Provide the (X, Y) coordinate of the cell's center where the given text is located.  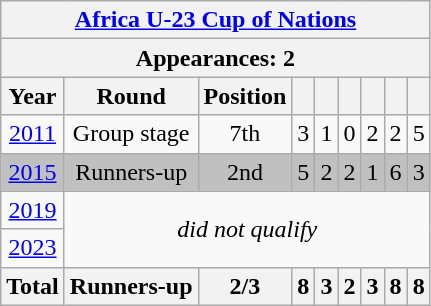
7th (245, 134)
Appearances: 2 (216, 58)
Group stage (131, 134)
Total (33, 286)
6 (396, 172)
Position (245, 96)
2/3 (245, 286)
Africa U-23 Cup of Nations (216, 20)
2023 (33, 248)
2015 (33, 172)
Round (131, 96)
2011 (33, 134)
Year (33, 96)
0 (350, 134)
2nd (245, 172)
did not qualify (247, 229)
2019 (33, 210)
